From the cell containing the given text, extract its center point as (x, y) coordinate. 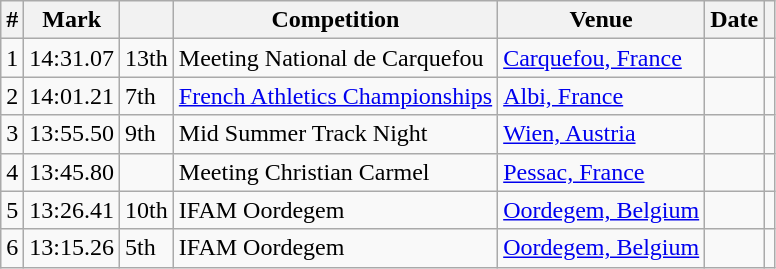
Carquefou, France (602, 58)
14:31.07 (72, 58)
10th (147, 210)
3 (12, 134)
Wien, Austria (602, 134)
4 (12, 172)
6 (12, 248)
Competition (335, 20)
Mark (72, 20)
13:45.80 (72, 172)
13:26.41 (72, 210)
5 (12, 210)
2 (12, 96)
Albi, France (602, 96)
9th (147, 134)
Date (734, 20)
14:01.21 (72, 96)
Venue (602, 20)
7th (147, 96)
13:15.26 (72, 248)
1 (12, 58)
Mid Summer Track Night (335, 134)
Pessac, France (602, 172)
# (12, 20)
13th (147, 58)
Meeting National de Carquefou (335, 58)
13:55.50 (72, 134)
French Athletics Championships (335, 96)
Meeting Christian Carmel (335, 172)
5th (147, 248)
